From the cell containing the given text, extract its center point as [X, Y] coordinate. 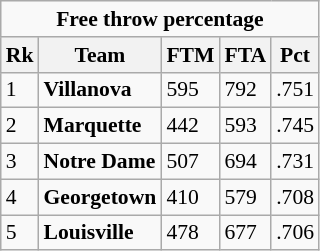
Notre Dame [100, 162]
Free throw percentage [160, 19]
.745 [295, 126]
2 [20, 126]
Pct [295, 55]
694 [245, 162]
FTA [245, 55]
792 [245, 90]
593 [245, 126]
4 [20, 197]
677 [245, 233]
Rk [20, 55]
579 [245, 197]
478 [190, 233]
5 [20, 233]
1 [20, 90]
.708 [295, 197]
595 [190, 90]
Georgetown [100, 197]
442 [190, 126]
Villanova [100, 90]
.731 [295, 162]
Louisville [100, 233]
.751 [295, 90]
507 [190, 162]
Marquette [100, 126]
3 [20, 162]
.706 [295, 233]
410 [190, 197]
FTM [190, 55]
Team [100, 55]
